Scan for the cell matching the given text and deliver its (x, y) coordinate at center. 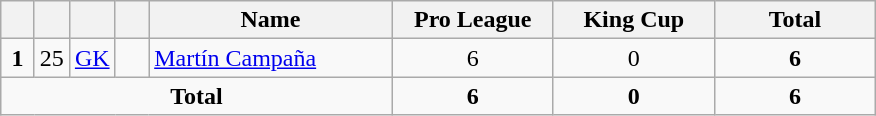
25 (52, 58)
Name (271, 20)
1 (18, 58)
Pro League (472, 20)
Martín Campaña (271, 58)
GK (92, 58)
King Cup (634, 20)
